Determine the [X, Y] coordinate at the center of the cell enclosing the given text.  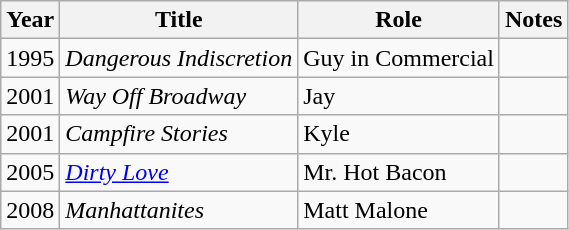
Notes [533, 20]
Dangerous Indiscretion [179, 58]
Matt Malone [399, 210]
1995 [30, 58]
Jay [399, 96]
2008 [30, 210]
Manhattanites [179, 210]
Kyle [399, 134]
Role [399, 20]
2005 [30, 172]
Campfire Stories [179, 134]
Dirty Love [179, 172]
Year [30, 20]
Guy in Commercial [399, 58]
Mr. Hot Bacon [399, 172]
Way Off Broadway [179, 96]
Title [179, 20]
